Detect which cell encompasses the target text, then output its (X, Y) center coordinate. 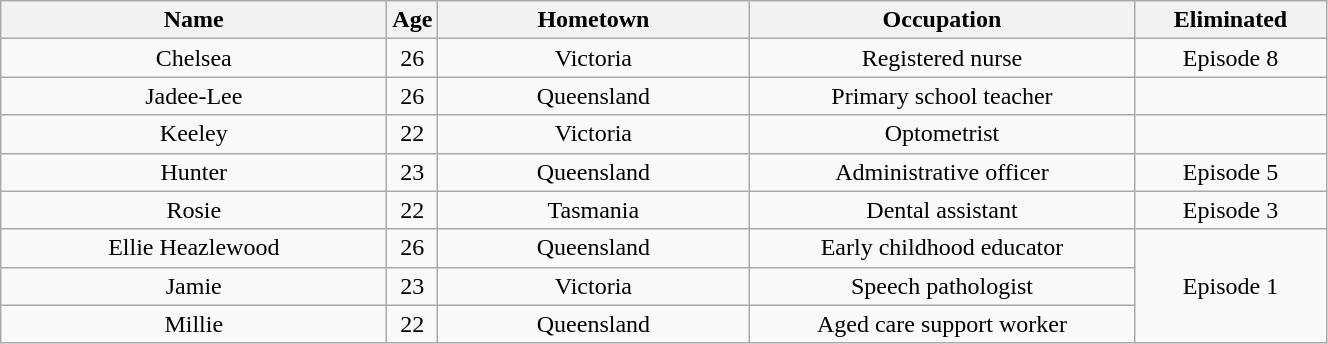
Rosie (194, 210)
Speech pathologist (942, 286)
Millie (194, 324)
Hometown (594, 20)
Episode 1 (1230, 286)
Hunter (194, 172)
Episode 3 (1230, 210)
Optometrist (942, 134)
Primary school teacher (942, 96)
Dental assistant (942, 210)
Administrative officer (942, 172)
Keeley (194, 134)
Early childhood educator (942, 248)
Episode 8 (1230, 58)
Registered nurse (942, 58)
Chelsea (194, 58)
Tasmania (594, 210)
Eliminated (1230, 20)
Jadee-Lee (194, 96)
Occupation (942, 20)
Name (194, 20)
Jamie (194, 286)
Age (412, 20)
Ellie Heazlewood (194, 248)
Aged care support worker (942, 324)
Episode 5 (1230, 172)
